Find where the given text appears and provide that cell's center as [X, Y] coordinate. 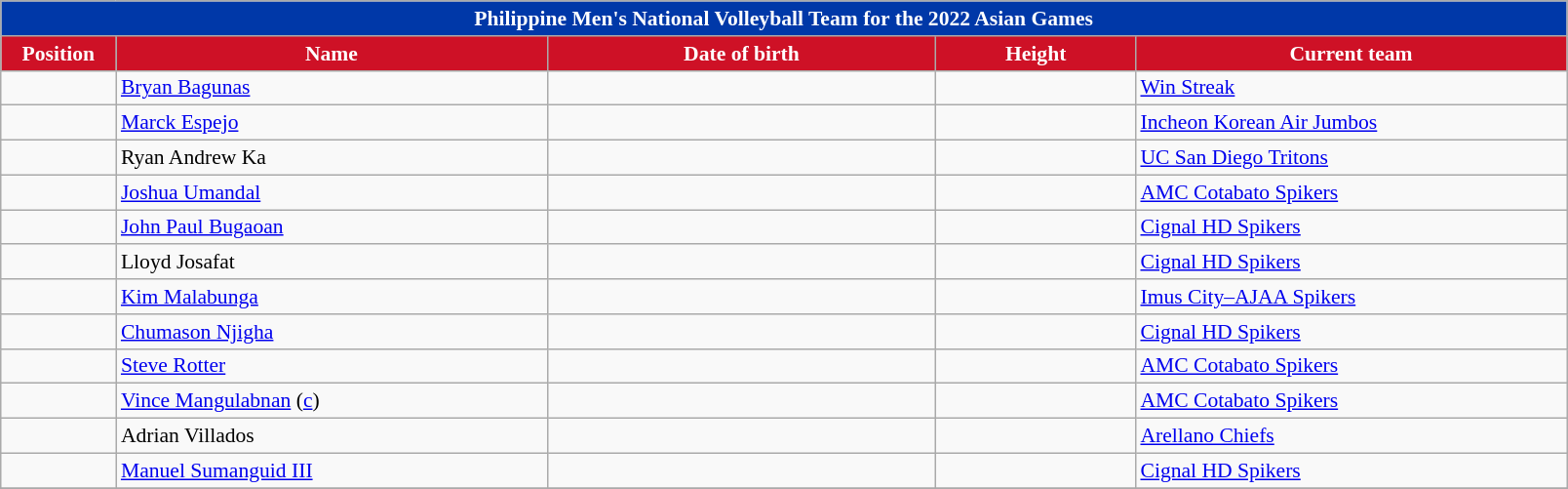
Name [332, 54]
Height [1036, 54]
John Paul Bugaoan [332, 227]
Position [59, 54]
Chumason Njigha [332, 332]
Joshua Umandal [332, 192]
Marck Espejo [332, 123]
Arellano Chiefs [1351, 436]
Philippine Men's National Volleyball Team for the 2022 Asian Games [784, 19]
Date of birth [741, 54]
Manuel Sumanguid III [332, 470]
Current team [1351, 54]
Adrian Villados [332, 436]
Win Streak [1351, 88]
Imus City–AJAA Spikers [1351, 297]
Vince Mangulabnan (c) [332, 401]
Bryan Bagunas [332, 88]
Incheon Korean Air Jumbos [1351, 123]
Steve Rotter [332, 366]
Ryan Andrew Ka [332, 158]
Lloyd Josafat [332, 263]
UC San Diego Tritons [1351, 158]
Kim Malabunga [332, 297]
